From the cell containing the given text, extract its center point as (x, y) coordinate. 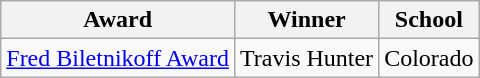
Colorado (429, 58)
Award (118, 20)
Travis Hunter (306, 58)
Winner (306, 20)
School (429, 20)
Fred Biletnikoff Award (118, 58)
